Return (X, Y) of the center of cell containing provided text 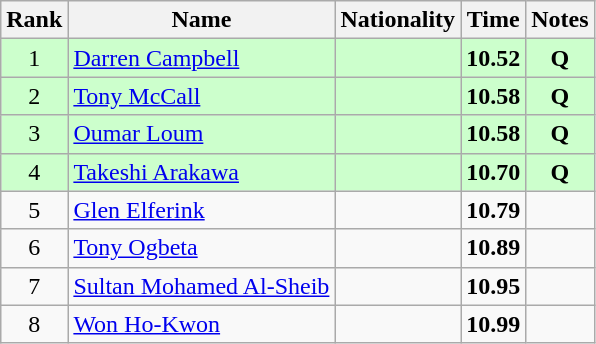
5 (34, 210)
Tony McCall (202, 96)
Sultan Mohamed Al-Sheib (202, 286)
4 (34, 172)
Rank (34, 20)
Oumar Loum (202, 134)
Tony Ogbeta (202, 248)
6 (34, 248)
10.52 (494, 58)
Darren Campbell (202, 58)
Time (494, 20)
Takeshi Arakawa (202, 172)
Name (202, 20)
Notes (560, 20)
Glen Elferink (202, 210)
10.95 (494, 286)
10.70 (494, 172)
10.99 (494, 324)
7 (34, 286)
2 (34, 96)
10.89 (494, 248)
1 (34, 58)
3 (34, 134)
8 (34, 324)
10.79 (494, 210)
Nationality (398, 20)
Won Ho-Kwon (202, 324)
